Return [x, y] of the center of cell containing provided text 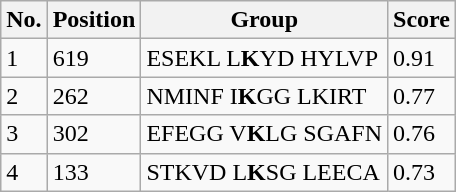
262 [94, 96]
ESEKL LKYD HYLVP [264, 58]
EFEGG VKLG SGAFN [264, 134]
Position [94, 20]
0.76 [422, 134]
STKVD LKSG LEECA [264, 172]
1 [24, 58]
133 [94, 172]
0.73 [422, 172]
3 [24, 134]
302 [94, 134]
4 [24, 172]
NMINF IKGG LKIRT [264, 96]
Group [264, 20]
Score [422, 20]
0.91 [422, 58]
0.77 [422, 96]
2 [24, 96]
No. [24, 20]
619 [94, 58]
